Capture the cell that displays the provided text and extract its (x, y) central coordinate. 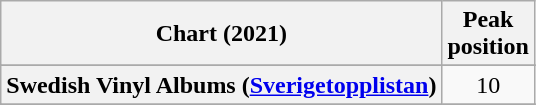
Peakposition (488, 34)
Chart (2021) (222, 34)
10 (488, 85)
Swedish Vinyl Albums (Sverigetopplistan) (222, 85)
